Pinpoint the cell where the given text exists, returning its [X, Y] midpoint coordinate. 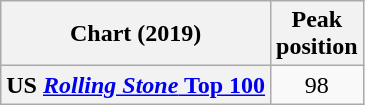
98 [317, 85]
US Rolling Stone Top 100 [136, 85]
Chart (2019) [136, 34]
Peakposition [317, 34]
